Extract the (x, y) coordinate from the center of the cell holding the provided text.  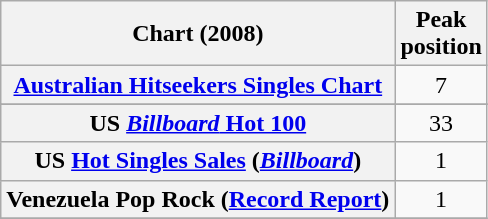
US Hot Singles Sales (Billboard) (198, 161)
US Billboard Hot 100 (198, 123)
33 (441, 123)
7 (441, 85)
Australian Hitseekers Singles Chart (198, 85)
Peakposition (441, 34)
Chart (2008) (198, 34)
Venezuela Pop Rock (Record Report) (198, 199)
